Identify which cell holds the provided text, then report its (X, Y) central coordinate. 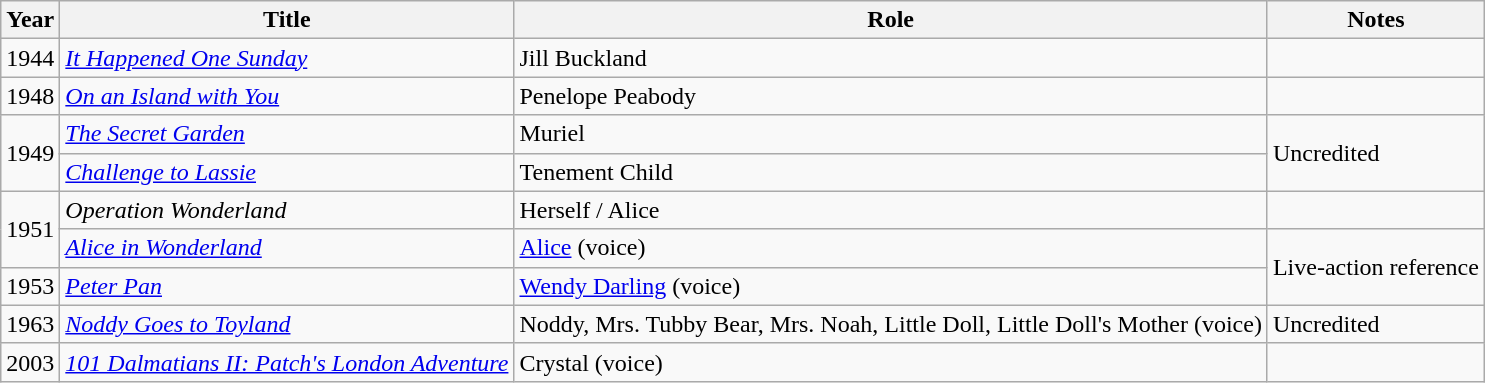
Noddy, Mrs. Tubby Bear, Mrs. Noah, Little Doll, Little Doll's Mother (voice) (890, 324)
Herself / Alice (890, 210)
Tenement Child (890, 172)
Jill Buckland (890, 58)
On an Island with You (287, 96)
It Happened One Sunday (287, 58)
Noddy Goes to Toyland (287, 324)
1949 (30, 153)
Alice in Wonderland (287, 248)
2003 (30, 362)
101 Dalmatians II: Patch's London Adventure (287, 362)
Crystal (voice) (890, 362)
1948 (30, 96)
1951 (30, 229)
Peter Pan (287, 286)
Penelope Peabody (890, 96)
Year (30, 20)
Alice (voice) (890, 248)
1944 (30, 58)
1953 (30, 286)
Challenge to Lassie (287, 172)
Wendy Darling (voice) (890, 286)
Title (287, 20)
Muriel (890, 134)
Operation Wonderland (287, 210)
Notes (1376, 20)
1963 (30, 324)
Role (890, 20)
Live-action reference (1376, 267)
The Secret Garden (287, 134)
